Detect which cell encompasses the target text, then output its [X, Y] center coordinate. 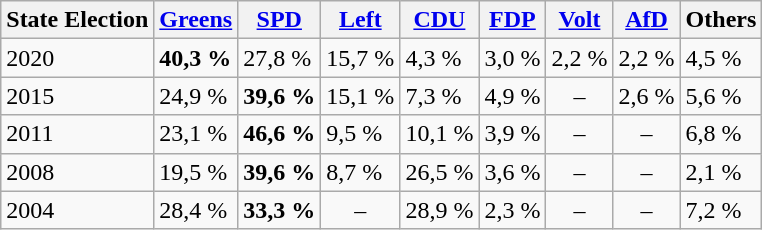
28,9 % [440, 210]
46,6 % [280, 134]
26,5 % [440, 172]
State Election [78, 20]
2015 [78, 96]
15,7 % [360, 58]
6,8 % [721, 134]
8,7 % [360, 172]
2,3 % [512, 210]
2011 [78, 134]
2020 [78, 58]
SPD [280, 20]
40,3 % [196, 58]
33,3 % [280, 210]
4,9 % [512, 96]
3,6 % [512, 172]
7,2 % [721, 210]
5,6 % [721, 96]
CDU [440, 20]
2,1 % [721, 172]
19,5 % [196, 172]
FDP [512, 20]
Greens [196, 20]
24,9 % [196, 96]
10,1 % [440, 134]
7,3 % [440, 96]
3,9 % [512, 134]
Volt [580, 20]
2008 [78, 172]
28,4 % [196, 210]
2004 [78, 210]
Left [360, 20]
Others [721, 20]
23,1 % [196, 134]
4,3 % [440, 58]
15,1 % [360, 96]
27,8 % [280, 58]
4,5 % [721, 58]
2,6 % [646, 96]
3,0 % [512, 58]
9,5 % [360, 134]
AfD [646, 20]
